Detect which cell encompasses the target text, then output its (X, Y) center coordinate. 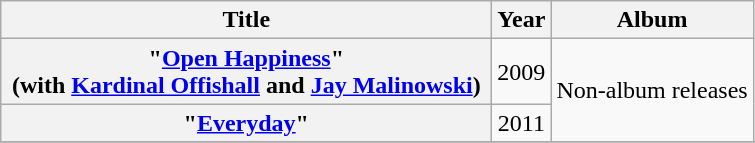
"Everyday" (246, 123)
Year (522, 20)
Album (652, 20)
Non-album releases (652, 90)
Title (246, 20)
2009 (522, 72)
"Open Happiness"(with Kardinal Offishall and Jay Malinowski) (246, 72)
2011 (522, 123)
